Return (X, Y) of the center of cell containing provided text 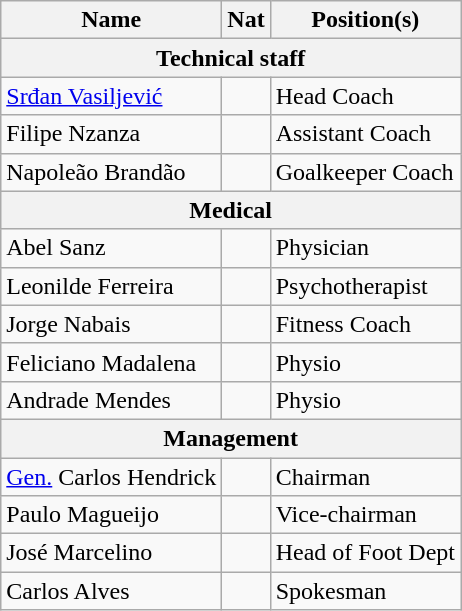
Medical (231, 210)
Assistant Coach (365, 134)
Management (231, 438)
Spokesman (365, 591)
Abel Sanz (112, 248)
José Marcelino (112, 553)
Andrade Mendes (112, 400)
Carlos Alves (112, 591)
Vice-chairman (365, 515)
Physician (365, 248)
Name (112, 20)
Psychotherapist (365, 286)
Napoleão Brandão (112, 172)
Gen. Carlos Hendrick (112, 477)
Paulo Magueijo (112, 515)
Head of Foot Dept (365, 553)
Filipe Nzanza (112, 134)
Jorge Nabais (112, 324)
Nat (246, 20)
Feliciano Madalena (112, 362)
Technical staff (231, 58)
Head Coach (365, 96)
Leonilde Ferreira (112, 286)
Position(s) (365, 20)
Fitness Coach (365, 324)
Srđan Vasiljević (112, 96)
Goalkeeper Coach (365, 172)
Chairman (365, 477)
